Detect which cell encompasses the target text, then output its (x, y) center coordinate. 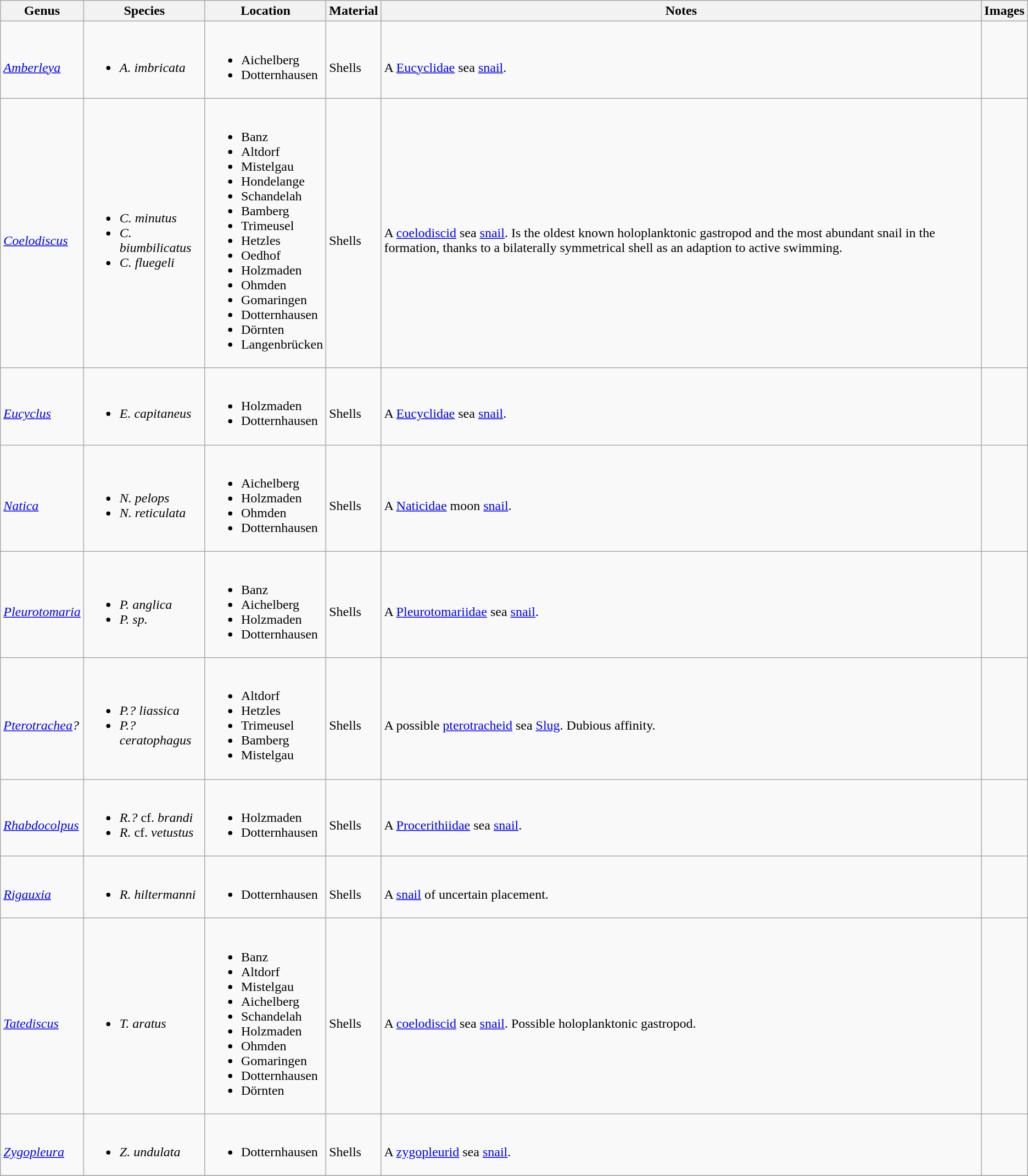
A Naticidae moon snail. (681, 498)
A. imbricata (144, 60)
Images (1004, 11)
A Pleurotomariidae sea snail. (681, 604)
Amberleya (42, 60)
A possible pterotracheid sea Slug. Dubious affinity. (681, 718)
BanzAltdorfMistelgauHondelangeSchandelahBambergTrimeuselHetzlesOedhofHolzmadenOhmdenGomaringenDotternhausenDörntenLangenbrücken (265, 233)
Pterotrachea? (42, 718)
Rhabdocolpus (42, 817)
N. pelopsN. reticulata (144, 498)
Genus (42, 11)
A zygopleurid sea snail. (681, 1144)
Zygopleura (42, 1144)
R. hiltermanni (144, 887)
BanzAltdorfMistelgauAichelbergSchandelahHolzmadenOhmdenGomaringenDotternhausenDörnten (265, 1016)
Pleurotomaria (42, 604)
C. minutusC. biumbilicatusC. fluegeli (144, 233)
Coelodiscus (42, 233)
AichelbergHolzmadenOhmdenDotternhausen (265, 498)
A snail of uncertain placement. (681, 887)
AltdorfHetzlesTrimeuselBambergMistelgau (265, 718)
Species (144, 11)
Eucyclus (42, 406)
Tatediscus (42, 1016)
P.? liassicaP.? ceratophagus (144, 718)
A Procerithiidae sea snail. (681, 817)
Rigauxia (42, 887)
Material (354, 11)
Notes (681, 11)
Z. undulata (144, 1144)
A coelodiscid sea snail. Possible holoplanktonic gastropod. (681, 1016)
Location (265, 11)
AichelbergDotternhausen (265, 60)
E. capitaneus (144, 406)
T. aratus (144, 1016)
BanzAichelbergHolzmadenDotternhausen (265, 604)
P. anglicaP. sp. (144, 604)
Natica (42, 498)
R.? cf. brandiR. cf. vetustus (144, 817)
